Provide the (X, Y) coordinate of the cell's center where the given text is located.  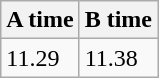
11.38 (118, 58)
B time (118, 20)
11.29 (40, 58)
A time (40, 20)
